Capture the cell that displays the provided text and extract its (x, y) central coordinate. 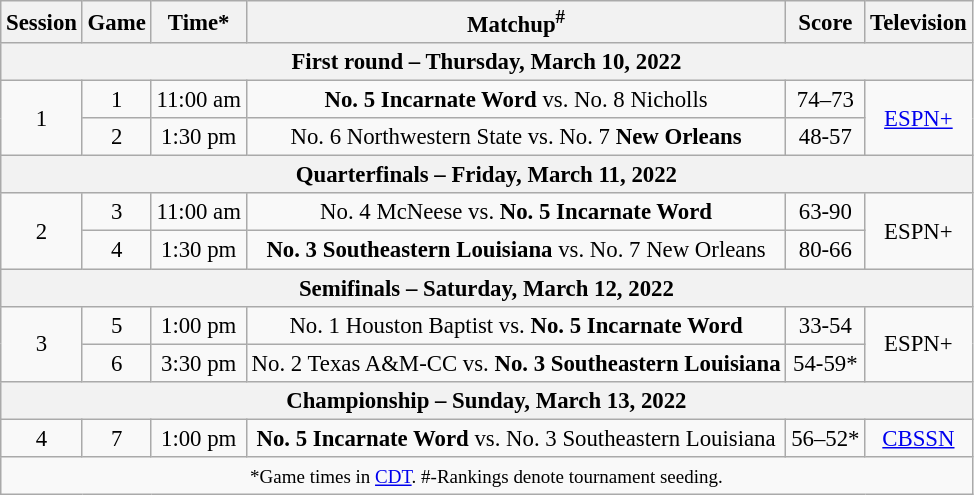
No. 5 Incarnate Word vs. No. 8 Nicholls (516, 100)
No. 5 Incarnate Word vs. No. 3 Southeastern Louisiana (516, 438)
Session (42, 22)
3:30 pm (198, 363)
No. 6 Northwestern State vs. No. 7 New Orleans (516, 137)
7 (116, 438)
Quarterfinals – Friday, March 11, 2022 (486, 175)
74–73 (826, 100)
Score (826, 22)
Championship – Sunday, March 13, 2022 (486, 400)
*Game times in CDT. #-Rankings denote tournament seeding. (486, 476)
Matchup# (516, 22)
No. 3 Southeastern Louisiana vs. No. 7 New Orleans (516, 250)
6 (116, 363)
80-66 (826, 250)
Game (116, 22)
Semifinals – Saturday, March 12, 2022 (486, 288)
First round – Thursday, March 10, 2022 (486, 62)
54-59* (826, 363)
Time* (198, 22)
No. 1 Houston Baptist vs. No. 5 Incarnate Word (516, 325)
5 (116, 325)
56–52* (826, 438)
No. 2 Texas A&M-CC vs. No. 3 Southeastern Louisiana (516, 363)
63-90 (826, 213)
Television (918, 22)
No. 4 McNeese vs. No. 5 Incarnate Word (516, 213)
CBSSN (918, 438)
48-57 (826, 137)
33-54 (826, 325)
